Provide the [x, y] coordinate of the cell's center where the given text is located.  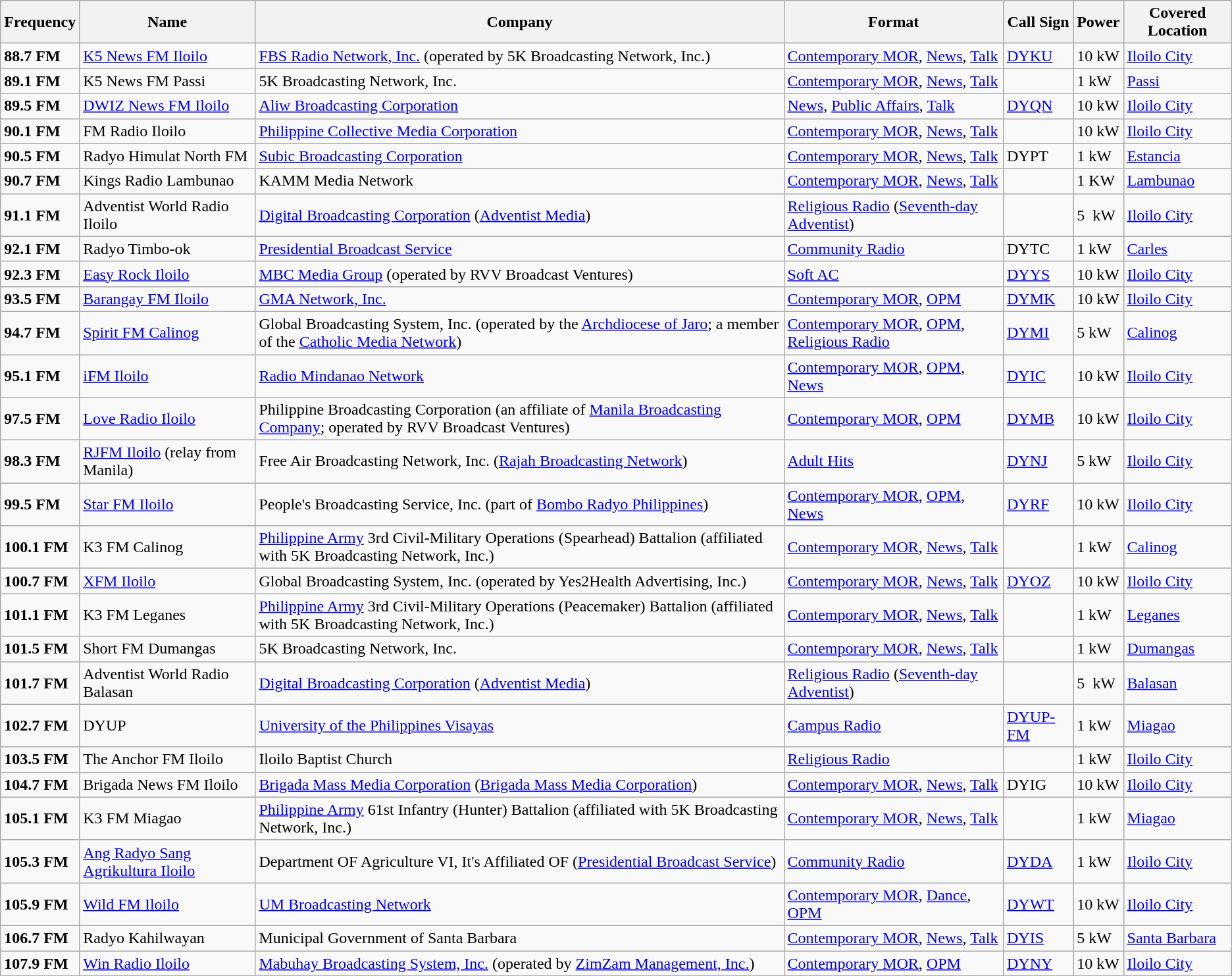
Barangay FM Iloilo [167, 299]
Philippine Army 3rd Civil-Military Operations (Peacemaker) Battalion (affiliated with 5K Broadcasting Network, Inc.) [520, 615]
Department OF Agriculture VI, It's Affiliated OF (Presidential Broadcast Service) [520, 861]
Global Broadcasting System, Inc. (operated by Yes2Health Advertising, Inc.) [520, 581]
101.1 FM [40, 615]
KAMM Media Network [520, 181]
Brigada Mass Media Corporation (Brigada Mass Media Corporation) [520, 784]
Adult Hits [894, 462]
102.7 FM [40, 725]
89.1 FM [40, 81]
100.1 FM [40, 548]
99.5 FM [40, 504]
Contemporary MOR, Dance, OPM [894, 904]
DYRF [1038, 504]
Estancia [1177, 156]
DYWT [1038, 904]
90.1 FM [40, 131]
DYUP-FM [1038, 725]
Adventist World Radio Iloilo [167, 215]
DYIC [1038, 375]
Name [167, 22]
Religious Radio [894, 759]
91.1 FM [40, 215]
Ang Radyo Sang Agrikultura Iloilo [167, 861]
Iloilo Baptist Church [520, 759]
UM Broadcasting Network [520, 904]
DYOZ [1038, 581]
90.7 FM [40, 181]
DYUP [167, 725]
89.5 FM [40, 106]
Global Broadcasting System, Inc. (operated by the Archdiocese of Jaro; a member of the Catholic Media Network) [520, 333]
Short FM Dumangas [167, 649]
Municipal Government of Santa Barbara [520, 938]
DYKU [1038, 56]
Presidential Broadcast Service [520, 249]
Dumangas [1177, 649]
Power [1098, 22]
1 KW [1098, 181]
K3 FM Miagao [167, 819]
100.7 FM [40, 581]
90.5 FM [40, 156]
DYIS [1038, 938]
News, Public Affairs, Talk [894, 106]
Adventist World Radio Balasan [167, 683]
DYNJ [1038, 462]
Aliw Broadcasting Corporation [520, 106]
92.3 FM [40, 274]
DYYS [1038, 274]
Frequency [40, 22]
105.1 FM [40, 819]
107.9 FM [40, 963]
Covered Location [1177, 22]
Kings Radio Lambunao [167, 181]
88.7 FM [40, 56]
104.7 FM [40, 784]
Win Radio Iloilo [167, 963]
Passi [1177, 81]
Lambunao [1177, 181]
Spirit FM Calinog [167, 333]
Campus Radio [894, 725]
Radyo Timbo-ok [167, 249]
98.3 FM [40, 462]
105.9 FM [40, 904]
FBS Radio Network, Inc. (operated by 5K Broadcasting Network, Inc.) [520, 56]
95.1 FM [40, 375]
iFM Iloilo [167, 375]
DYMK [1038, 299]
101.7 FM [40, 683]
K5 News FM Iloilo [167, 56]
Philippine Army 3rd Civil-Military Operations (Spearhead) Battalion (affiliated with 5K Broadcasting Network, Inc.) [520, 548]
Subic Broadcasting Corporation [520, 156]
MBC Media Group (operated by RVV Broadcast Ventures) [520, 274]
Star FM Iloilo [167, 504]
K3 FM Calinog [167, 548]
Santa Barbara [1177, 938]
Brigada News FM Iloilo [167, 784]
K5 News FM Passi [167, 81]
Philippine Collective Media Corporation [520, 131]
Radyo Himulat North FM [167, 156]
XFM Iloilo [167, 581]
101.5 FM [40, 649]
DYPT [1038, 156]
Easy Rock Iloilo [167, 274]
93.5 FM [40, 299]
Soft AC [894, 274]
Leganes [1177, 615]
DYNY [1038, 963]
Wild FM Iloilo [167, 904]
DYDA [1038, 861]
94.7 FM [40, 333]
Mabuhay Broadcasting System, Inc. (operated by ZimZam Management, Inc.) [520, 963]
97.5 FM [40, 419]
Love Radio Iloilo [167, 419]
DYQN [1038, 106]
People's Broadcasting Service, Inc. (part of Bombo Radyo Philippines) [520, 504]
The Anchor FM Iloilo [167, 759]
FM Radio Iloilo [167, 131]
DWIZ News FM Iloilo [167, 106]
K3 FM Leganes [167, 615]
103.5 FM [40, 759]
University of the Philippines Visayas [520, 725]
Company [520, 22]
Free Air Broadcasting Network, Inc. (Rajah Broadcasting Network) [520, 462]
Balasan [1177, 683]
DYMI [1038, 333]
RJFM Iloilo (relay from Manila) [167, 462]
Philippine Army 61st Infantry (Hunter) Battalion (affiliated with 5K Broadcasting Network, Inc.) [520, 819]
Radio Mindanao Network [520, 375]
Contemporary MOR, OPM, Religious Radio [894, 333]
Call Sign [1038, 22]
DYIG [1038, 784]
DYTC [1038, 249]
GMA Network, Inc. [520, 299]
Carles [1177, 249]
105.3 FM [40, 861]
Radyo Kahilwayan [167, 938]
Format [894, 22]
92.1 FM [40, 249]
106.7 FM [40, 938]
DYMB [1038, 419]
Philippine Broadcasting Corporation (an affiliate of Manila Broadcasting Company; operated by RVV Broadcast Ventures) [520, 419]
